Provide the (X, Y) coordinate of the cell's center where the given text is located.  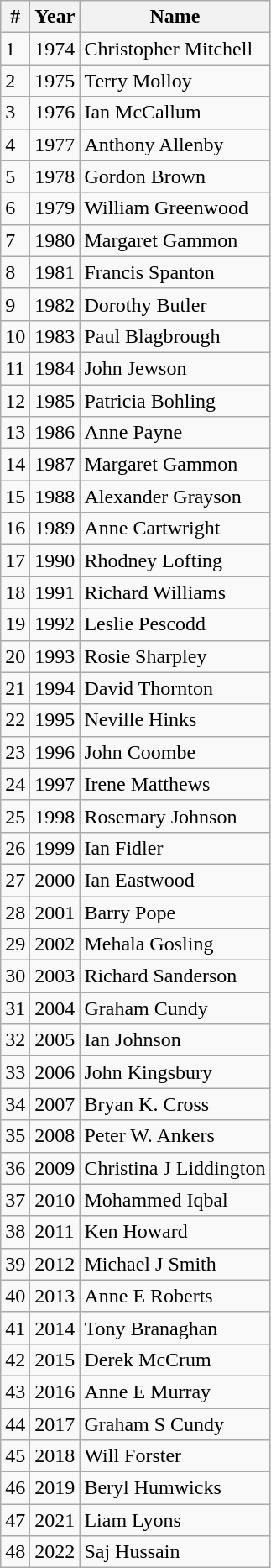
11 (15, 368)
Peter W. Ankers (175, 1136)
Mehala Gosling (175, 944)
1987 (55, 465)
1990 (55, 560)
Paul Blagbrough (175, 336)
2000 (55, 880)
2014 (55, 1328)
Ian Eastwood (175, 880)
16 (15, 529)
2007 (55, 1104)
1986 (55, 433)
1994 (55, 688)
1996 (55, 752)
Beryl Humwicks (175, 1488)
2012 (55, 1264)
Leslie Pescodd (175, 624)
2019 (55, 1488)
2009 (55, 1168)
2 (15, 81)
1979 (55, 208)
30 (15, 976)
4 (15, 145)
Graham Cundy (175, 1008)
12 (15, 401)
47 (15, 1520)
1976 (55, 113)
2004 (55, 1008)
John Coombe (175, 752)
Irene Matthews (175, 784)
1993 (55, 656)
32 (15, 1040)
2018 (55, 1456)
Patricia Bohling (175, 401)
1997 (55, 784)
45 (15, 1456)
Richard Sanderson (175, 976)
Year (55, 17)
# (15, 17)
William Greenwood (175, 208)
19 (15, 624)
2013 (55, 1296)
1992 (55, 624)
1984 (55, 368)
2005 (55, 1040)
2022 (55, 1552)
29 (15, 944)
2010 (55, 1200)
1980 (55, 240)
Alexander Grayson (175, 497)
18 (15, 592)
44 (15, 1424)
35 (15, 1136)
15 (15, 497)
40 (15, 1296)
Ken Howard (175, 1232)
24 (15, 784)
Ian Fidler (175, 848)
Will Forster (175, 1456)
2017 (55, 1424)
Anthony Allenby (175, 145)
Richard Williams (175, 592)
8 (15, 272)
Terry Molloy (175, 81)
31 (15, 1008)
34 (15, 1104)
1998 (55, 816)
39 (15, 1264)
37 (15, 1200)
27 (15, 880)
17 (15, 560)
1991 (55, 592)
Ian McCallum (175, 113)
Francis Spanton (175, 272)
Saj Hussain (175, 1552)
2003 (55, 976)
Bryan K. Cross (175, 1104)
28 (15, 912)
Anne Payne (175, 433)
48 (15, 1552)
Rhodney Lofting (175, 560)
Name (175, 17)
38 (15, 1232)
Ian Johnson (175, 1040)
2001 (55, 912)
42 (15, 1360)
5 (15, 176)
John Kingsbury (175, 1072)
20 (15, 656)
2021 (55, 1520)
1983 (55, 336)
6 (15, 208)
2016 (55, 1392)
1999 (55, 848)
Rosie Sharpley (175, 656)
2011 (55, 1232)
Christina J Liddington (175, 1168)
Graham S Cundy (175, 1424)
1977 (55, 145)
21 (15, 688)
46 (15, 1488)
23 (15, 752)
13 (15, 433)
9 (15, 304)
2015 (55, 1360)
1982 (55, 304)
1975 (55, 81)
33 (15, 1072)
1995 (55, 720)
2006 (55, 1072)
2008 (55, 1136)
25 (15, 816)
7 (15, 240)
36 (15, 1168)
14 (15, 465)
10 (15, 336)
22 (15, 720)
Mohammed Iqbal (175, 1200)
Rosemary Johnson (175, 816)
Anne E Roberts (175, 1296)
1985 (55, 401)
1981 (55, 272)
26 (15, 848)
Neville Hinks (175, 720)
3 (15, 113)
1988 (55, 497)
David Thornton (175, 688)
Tony Branaghan (175, 1328)
Gordon Brown (175, 176)
1 (15, 49)
1978 (55, 176)
41 (15, 1328)
Liam Lyons (175, 1520)
Michael J Smith (175, 1264)
2002 (55, 944)
Barry Pope (175, 912)
43 (15, 1392)
Christopher Mitchell (175, 49)
1989 (55, 529)
Derek McCrum (175, 1360)
John Jewson (175, 368)
1974 (55, 49)
Anne Cartwright (175, 529)
Dorothy Butler (175, 304)
Anne E Murray (175, 1392)
